Capture the cell that displays the provided text and extract its [X, Y] central coordinate. 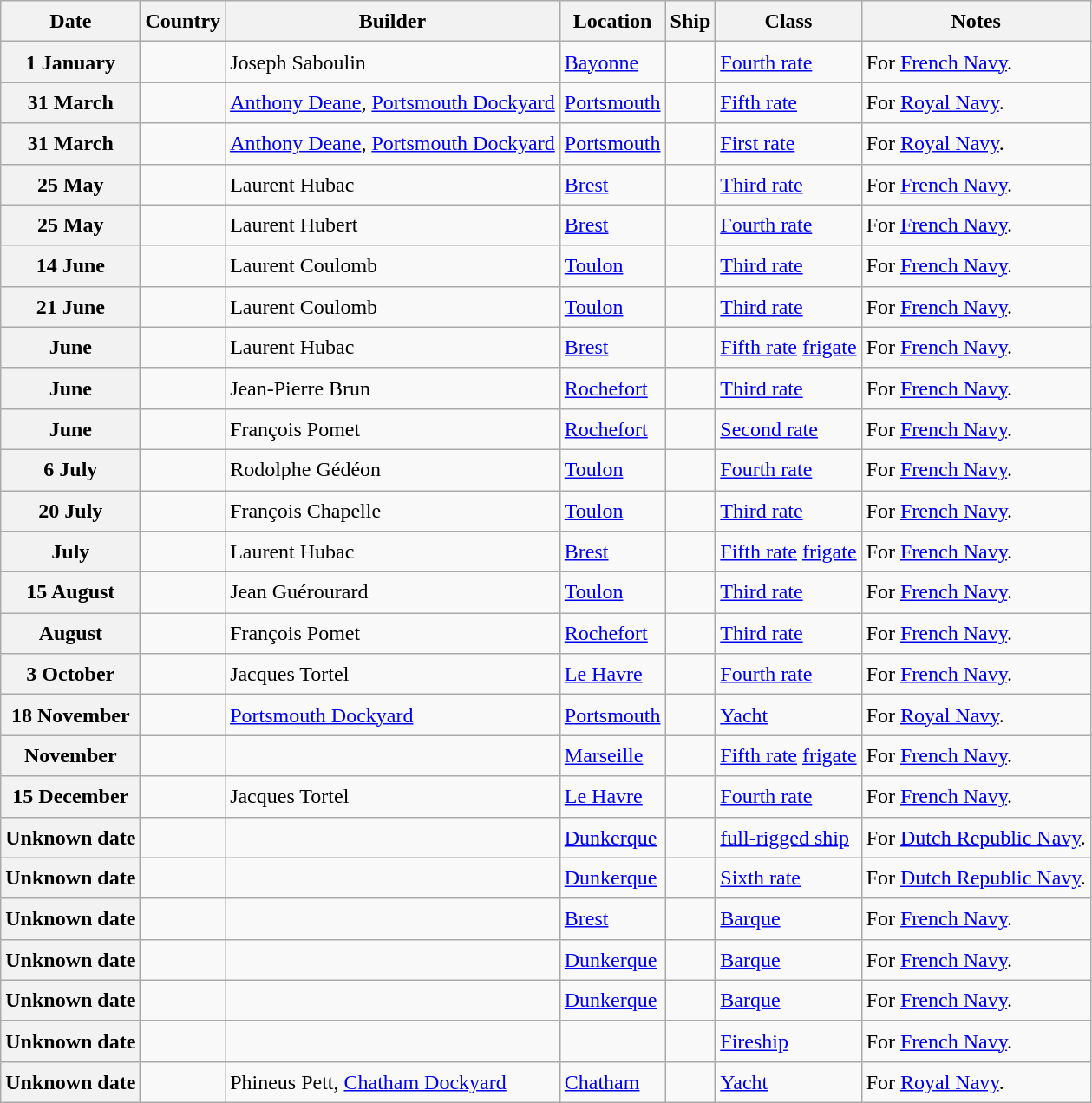
Notes [976, 21]
François Chapelle [393, 512]
First rate [788, 144]
Jean Guérourard [393, 593]
Rodolphe Gédéon [393, 470]
July [71, 551]
3 October [71, 675]
14 June [71, 265]
21 June [71, 307]
Date [71, 21]
November [71, 756]
1 January [71, 62]
Sixth rate [788, 878]
Second rate [788, 428]
20 July [71, 512]
Portsmouth Dockyard [393, 715]
Marseille [612, 756]
Fifth rate [788, 102]
Builder [393, 21]
Country [183, 21]
Joseph Saboulin [393, 62]
Bayonne [612, 62]
Ship [690, 21]
15 December [71, 796]
Fireship [788, 1041]
full-rigged ship [788, 838]
15 August [71, 593]
August [71, 633]
6 July [71, 470]
Class [788, 21]
Laurent Hubert [393, 225]
Location [612, 21]
Phineus Pett, Chatham Dockyard [393, 1082]
Chatham [612, 1082]
18 November [71, 715]
Jean-Pierre Brun [393, 388]
